For the text-containing cell, return its midpoint in [x, y] coordinate format. 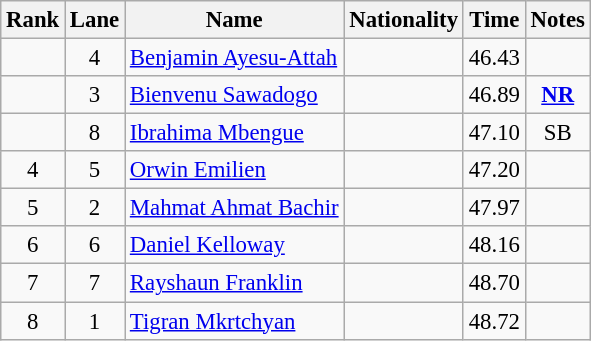
Lane [95, 20]
SB [558, 133]
Name [234, 20]
48.16 [494, 245]
Rayshaun Franklin [234, 283]
Benjamin Ayesu-Attah [234, 58]
2 [95, 208]
Time [494, 20]
47.10 [494, 133]
Daniel Kelloway [234, 245]
3 [95, 95]
Orwin Emilien [234, 170]
47.97 [494, 208]
47.20 [494, 170]
48.72 [494, 321]
Bienvenu Sawadogo [234, 95]
Rank [33, 20]
Nationality [404, 20]
Mahmat Ahmat Bachir [234, 208]
48.70 [494, 283]
46.43 [494, 58]
Tigran Mkrtchyan [234, 321]
NR [558, 95]
Notes [558, 20]
46.89 [494, 95]
1 [95, 321]
Ibrahima Mbengue [234, 133]
